Scan for the cell matching the given text and deliver its [X, Y] coordinate at center. 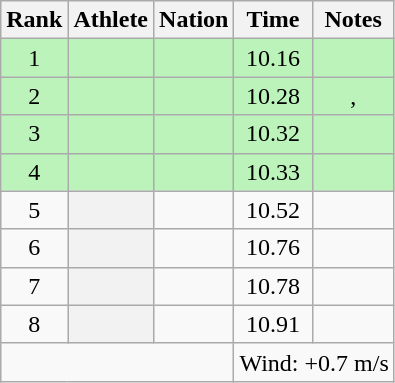
Notes [353, 20]
Rank [34, 20]
Athlete [111, 20]
Time [273, 20]
Wind: +0.7 m/s [314, 362]
7 [34, 286]
, [353, 96]
10.76 [273, 248]
6 [34, 248]
10.33 [273, 172]
10.32 [273, 134]
8 [34, 324]
10.16 [273, 58]
5 [34, 210]
2 [34, 96]
10.78 [273, 286]
10.91 [273, 324]
3 [34, 134]
10.28 [273, 96]
1 [34, 58]
10.52 [273, 210]
4 [34, 172]
Nation [194, 20]
